Return (X, Y) of the center of cell containing provided text 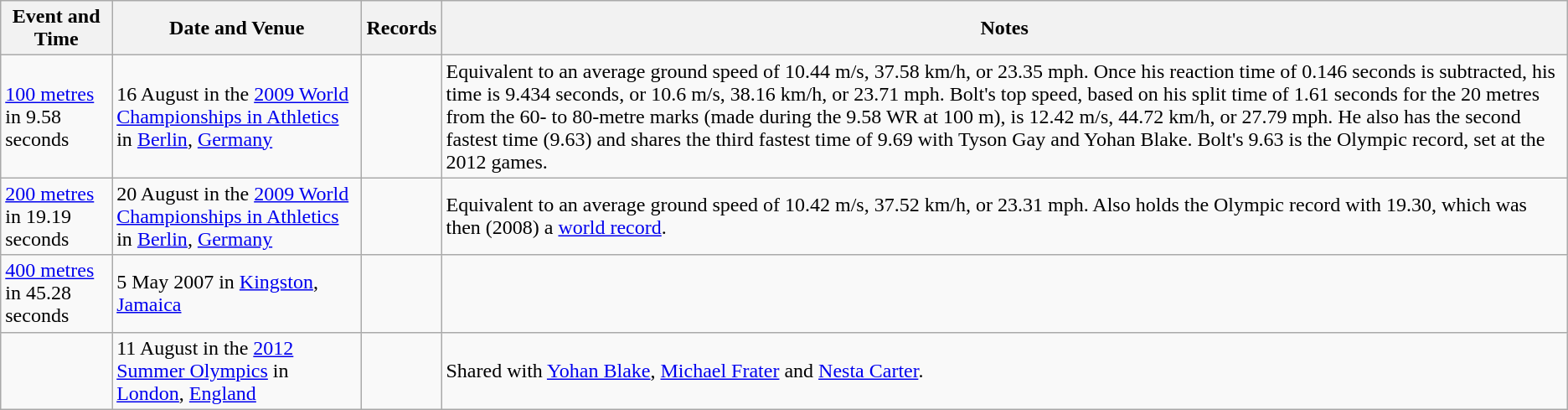
100 metres in 9.58 seconds (57, 117)
5 May 2007 in Kingston, Jamaica (237, 293)
400 metres in 45.28 seconds (57, 293)
200 metres in 19.19 seconds (57, 216)
Date and Venue (237, 29)
11 August in the 2012 Summer Olympics in London, England (237, 371)
Notes (1004, 29)
Shared with Yohan Blake, Michael Frater and Nesta Carter. (1004, 371)
Records (402, 29)
Event and Time (57, 29)
16 August in the 2009 World Championships in Athletics in Berlin, Germany (237, 117)
20 August in the 2009 World Championships in Athletics in Berlin, Germany (237, 216)
